Detect which cell encompasses the target text, then output its [x, y] center coordinate. 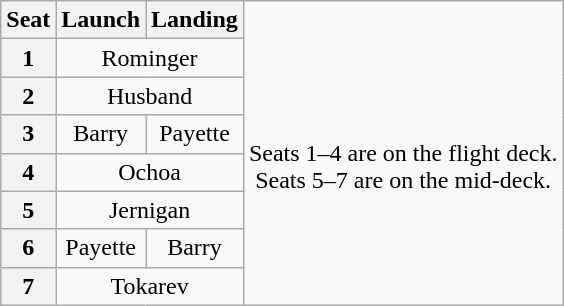
Landing [195, 20]
6 [28, 248]
Launch [101, 20]
5 [28, 210]
Husband [150, 96]
2 [28, 96]
3 [28, 134]
Tokarev [150, 286]
1 [28, 58]
Ochoa [150, 172]
Seat [28, 20]
Rominger [150, 58]
7 [28, 286]
Seats 1–4 are on the flight deck.Seats 5–7 are on the mid-deck. [403, 153]
Jernigan [150, 210]
4 [28, 172]
